Pinpoint the cell where the given text exists, returning its [x, y] midpoint coordinate. 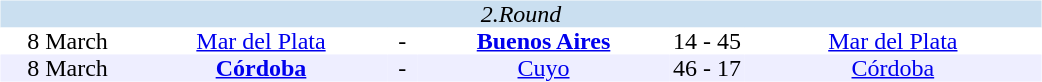
46 - 17 [707, 68]
2.Round [520, 14]
Buenos Aires [544, 42]
14 - 45 [707, 42]
Cuyo [544, 68]
